Determine the [X, Y] coordinate at the center of the cell enclosing the given text.  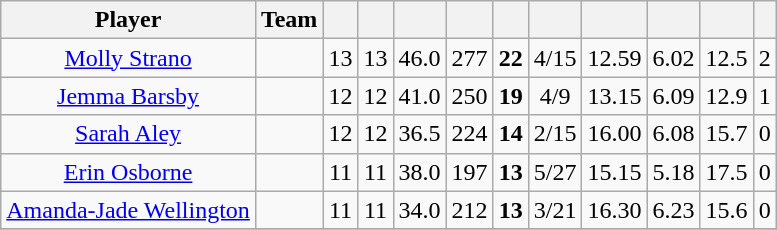
22 [510, 58]
36.5 [420, 134]
Team [289, 20]
17.5 [726, 172]
1 [764, 96]
250 [470, 96]
6.02 [674, 58]
6.09 [674, 96]
15.6 [726, 210]
4/15 [555, 58]
41.0 [420, 96]
13.15 [614, 96]
224 [470, 134]
2/15 [555, 134]
212 [470, 210]
2 [764, 58]
5.18 [674, 172]
15.7 [726, 134]
16.00 [614, 134]
Molly Strano [128, 58]
12.9 [726, 96]
Amanda-Jade Wellington [128, 210]
Jemma Barsby [128, 96]
Sarah Aley [128, 134]
6.23 [674, 210]
12.59 [614, 58]
34.0 [420, 210]
12.5 [726, 58]
15.15 [614, 172]
46.0 [420, 58]
4/9 [555, 96]
14 [510, 134]
6.08 [674, 134]
Erin Osborne [128, 172]
277 [470, 58]
197 [470, 172]
5/27 [555, 172]
19 [510, 96]
3/21 [555, 210]
Player [128, 20]
16.30 [614, 210]
38.0 [420, 172]
